Output the (X, Y) coordinate of the center of the cell containing the given text.  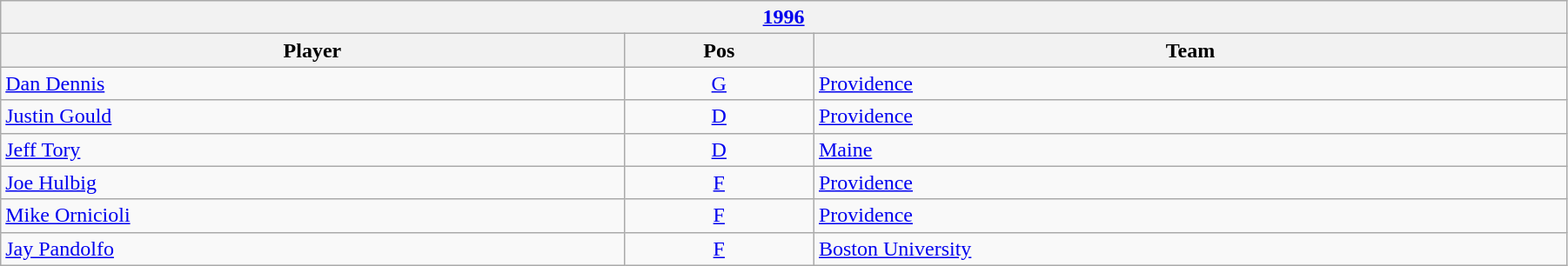
Joe Hulbig (312, 183)
1996 (784, 17)
Pos (719, 50)
Jeff Tory (312, 150)
Boston University (1190, 249)
G (719, 83)
Jay Pandolfo (312, 249)
Maine (1190, 150)
Dan Dennis (312, 83)
Player (312, 50)
Justin Gould (312, 116)
Team (1190, 50)
Mike Ornicioli (312, 216)
